From the cell containing the given text, extract its center point as (x, y) coordinate. 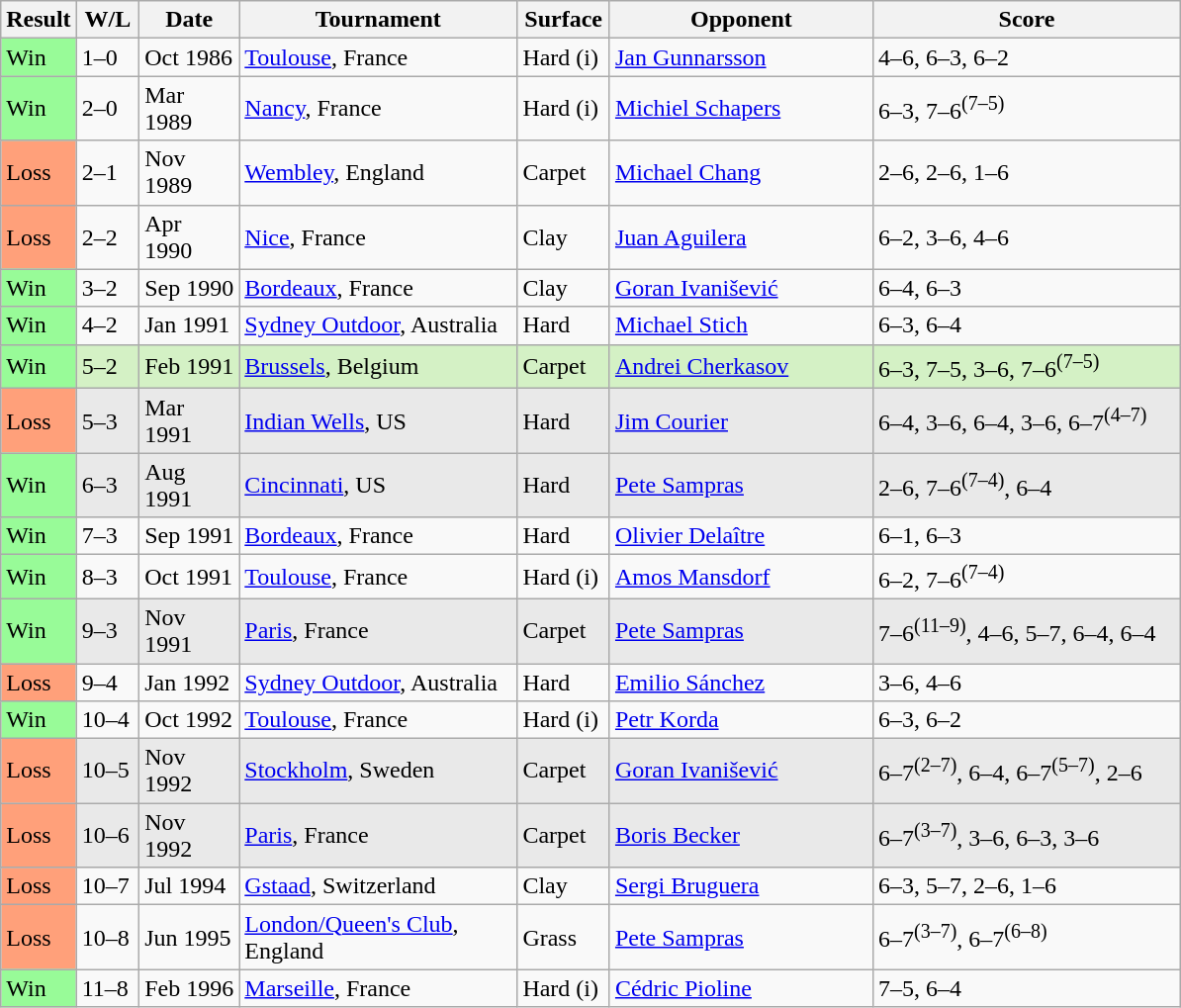
Grass (564, 938)
Oct 1991 (190, 578)
4–6, 6–3, 6–2 (1027, 57)
6–3, 7–6(7–5) (1027, 109)
Wembley, England (378, 172)
6–7(3–7), 6–7(6–8) (1027, 938)
London/Queen's Club, England (378, 938)
7–3 (108, 536)
7–5, 6–4 (1027, 988)
9–4 (108, 683)
2–1 (108, 172)
6–3, 5–7, 2–6, 1–6 (1027, 886)
2–6, 7–6(7–4), 6–4 (1027, 485)
Opponent (741, 20)
10–4 (108, 720)
Juan Aguilera (741, 237)
Nov 1991 (190, 631)
10–8 (108, 938)
5–3 (108, 421)
Nov 1989 (190, 172)
Petr Korda (741, 720)
Cincinnati, US (378, 485)
2–2 (108, 237)
6–4, 6–3 (1027, 288)
Olivier Delaître (741, 536)
6–1, 6–3 (1027, 536)
8–3 (108, 578)
6–7(2–7), 6–4, 6–7(5–7), 2–6 (1027, 772)
Andrei Cherkasov (741, 366)
5–2 (108, 366)
Nice, France (378, 237)
Marseille, France (378, 988)
Jim Courier (741, 421)
6–2, 7–6(7–4) (1027, 578)
1–0 (108, 57)
Michael Stich (741, 325)
Nancy, France (378, 109)
Indian Wells, US (378, 421)
Date (190, 20)
Jan 1992 (190, 683)
Brussels, Belgium (378, 366)
7–6(11–9), 4–6, 5–7, 6–4, 6–4 (1027, 631)
Mar 1989 (190, 109)
Oct 1986 (190, 57)
Tournament (378, 20)
2–6, 2–6, 1–6 (1027, 172)
Jun 1995 (190, 938)
Surface (564, 20)
Michiel Schapers (741, 109)
6–3 (108, 485)
Sep 1990 (190, 288)
10–7 (108, 886)
6–4, 3–6, 6–4, 3–6, 6–7(4–7) (1027, 421)
2–0 (108, 109)
Jan 1991 (190, 325)
Stockholm, Sweden (378, 772)
Result (39, 20)
11–8 (108, 988)
W/L (108, 20)
Aug 1991 (190, 485)
10–6 (108, 835)
Feb 1991 (190, 366)
9–3 (108, 631)
6–3, 6–4 (1027, 325)
Oct 1992 (190, 720)
Michael Chang (741, 172)
Boris Becker (741, 835)
6–3, 6–2 (1027, 720)
Jul 1994 (190, 886)
Apr 1990 (190, 237)
10–5 (108, 772)
6–3, 7–5, 3–6, 7–6(7–5) (1027, 366)
Amos Mansdorf (741, 578)
4–2 (108, 325)
Sergi Bruguera (741, 886)
Emilio Sánchez (741, 683)
6–2, 3–6, 4–6 (1027, 237)
Cédric Pioline (741, 988)
Mar 1991 (190, 421)
Jan Gunnarsson (741, 57)
6–7(3–7), 3–6, 6–3, 3–6 (1027, 835)
3–2 (108, 288)
Score (1027, 20)
Gstaad, Switzerland (378, 886)
3–6, 4–6 (1027, 683)
Feb 1996 (190, 988)
Sep 1991 (190, 536)
